Locate the cell with the specified text and output its [x, y] center coordinate. 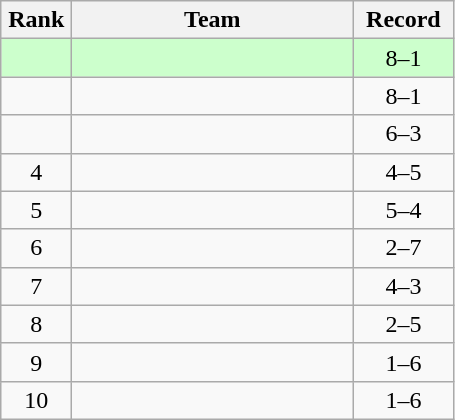
5–4 [404, 210]
4–5 [404, 172]
5 [36, 210]
10 [36, 400]
9 [36, 362]
2–7 [404, 248]
8 [36, 324]
Record [404, 20]
6–3 [404, 134]
2–5 [404, 324]
4 [36, 172]
6 [36, 248]
Rank [36, 20]
Team [212, 20]
4–3 [404, 286]
7 [36, 286]
